Locate the cell with the specified text and output its (X, Y) center coordinate. 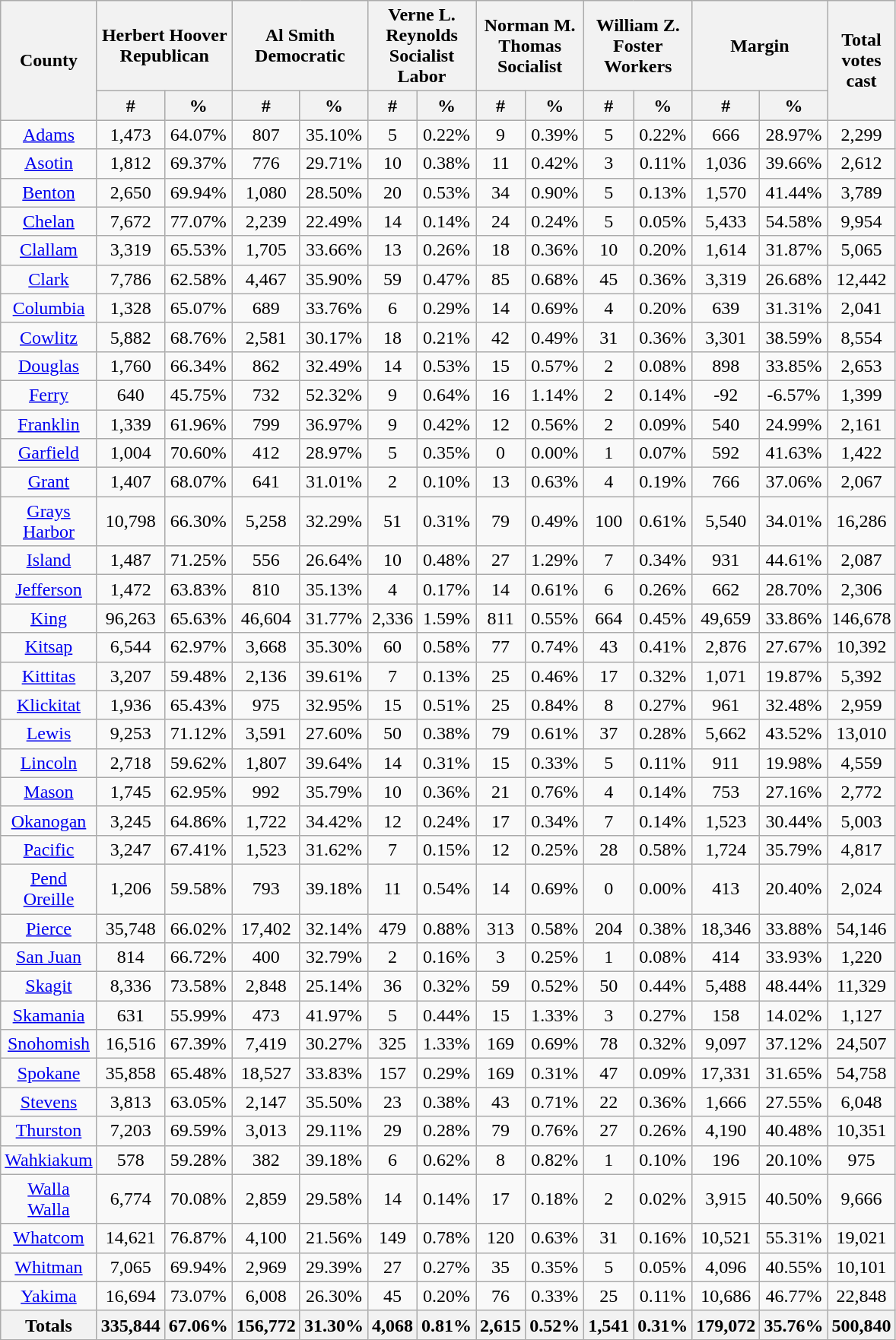
Benton (49, 192)
9,253 (131, 734)
2,161 (861, 424)
7,419 (266, 1044)
69.37% (198, 164)
65.53% (198, 250)
54,758 (861, 1073)
Al SmithDemocratic (300, 46)
33.85% (794, 366)
65.63% (198, 618)
0.81% (447, 1325)
Skamania (49, 1015)
1,745 (131, 792)
0.74% (555, 647)
60 (392, 647)
Pacific (49, 849)
2,136 (266, 676)
27.16% (794, 792)
76.87% (198, 1238)
16,516 (131, 1044)
33.86% (794, 618)
29.58% (333, 1199)
Jefferson (49, 589)
47 (608, 1073)
7,065 (131, 1267)
4,190 (726, 1131)
1,936 (131, 705)
22.49% (333, 221)
0.68% (555, 279)
0.19% (663, 482)
862 (266, 366)
5,433 (726, 221)
Cowlitz (49, 337)
1,422 (861, 453)
27.55% (794, 1102)
Clallam (49, 250)
5,003 (861, 821)
Pend Oreille (49, 888)
0.62% (447, 1160)
31.65% (794, 1073)
42 (500, 337)
35.50% (333, 1102)
3,591 (266, 734)
2,024 (861, 888)
64.07% (198, 135)
35,748 (131, 929)
Stevens (49, 1102)
96,263 (131, 618)
77.07% (198, 221)
335,844 (131, 1325)
0.15% (447, 849)
0.18% (555, 1199)
Klickitat (49, 705)
1,004 (131, 453)
Verne L. ReynoldsSocialist Labor (421, 46)
1,407 (131, 482)
4,817 (861, 849)
2,859 (266, 1199)
40.55% (794, 1267)
2,848 (266, 986)
66.72% (198, 957)
156,772 (266, 1325)
1,206 (131, 888)
2,959 (861, 705)
49,659 (726, 618)
69.59% (198, 1131)
413 (726, 888)
55.99% (198, 1015)
33.76% (333, 308)
1,127 (861, 1015)
21.56% (333, 1238)
65.43% (198, 705)
70.60% (198, 453)
43.52% (794, 734)
10,392 (861, 647)
500,840 (861, 1325)
31.31% (794, 308)
32.49% (333, 366)
37 (608, 734)
16,286 (861, 522)
11,329 (861, 986)
931 (726, 560)
1,473 (131, 135)
34 (500, 192)
29.39% (333, 1267)
0.46% (555, 676)
1,807 (266, 763)
55.31% (794, 1238)
10,521 (726, 1238)
17,331 (726, 1073)
0.39% (555, 135)
325 (392, 1044)
41.63% (794, 453)
73.07% (198, 1296)
382 (266, 1160)
22 (608, 1102)
631 (131, 1015)
0.47% (447, 279)
23 (392, 1102)
100 (608, 522)
639 (726, 308)
46.77% (794, 1296)
28.50% (333, 192)
0.57% (555, 366)
1,541 (608, 1325)
14,621 (131, 1238)
1,666 (726, 1102)
479 (392, 929)
473 (266, 1015)
0.82% (555, 1160)
35.13% (333, 589)
9,097 (726, 1044)
3,789 (861, 192)
63.83% (198, 589)
36.97% (333, 424)
1,724 (726, 849)
19.98% (794, 763)
10,351 (861, 1131)
776 (266, 164)
689 (266, 308)
29 (392, 1131)
Lewis (49, 734)
16 (500, 395)
66.34% (198, 366)
0.56% (555, 424)
28.70% (794, 589)
59.62% (198, 763)
0.51% (447, 705)
32.48% (794, 705)
34.01% (794, 522)
7,203 (131, 1131)
33.93% (794, 957)
807 (266, 135)
Yakima (49, 1296)
78 (608, 1044)
2,087 (861, 560)
179,072 (726, 1325)
45.75% (198, 395)
19.87% (794, 676)
66.02% (198, 929)
Margin (760, 46)
1,570 (726, 192)
1,812 (131, 164)
0.78% (447, 1238)
1,614 (726, 250)
1,487 (131, 560)
20.10% (794, 1160)
San Juan (49, 957)
65.48% (198, 1073)
Franklin (49, 424)
Mason (49, 792)
6,774 (131, 1199)
16,694 (131, 1296)
27.67% (794, 647)
Adams (49, 135)
556 (266, 560)
71.12% (198, 734)
37.06% (794, 482)
67.39% (198, 1044)
0.41% (663, 647)
0.54% (447, 888)
0.90% (555, 192)
29.11% (333, 1131)
1,328 (131, 308)
2,299 (861, 135)
961 (726, 705)
66.30% (198, 522)
85 (500, 279)
31.01% (333, 482)
3,301 (726, 337)
3,813 (131, 1102)
7,672 (131, 221)
Columbia (49, 308)
640 (131, 395)
35 (500, 1267)
Asotin (49, 164)
48.44% (794, 986)
William Z. FosterWorkers (638, 46)
149 (392, 1238)
54,146 (861, 929)
4,559 (861, 763)
67.06% (198, 1325)
King (49, 618)
64.86% (198, 821)
4,068 (392, 1325)
38.59% (794, 337)
Thurston (49, 1131)
0.21% (447, 337)
Snohomish (49, 1044)
766 (726, 482)
1,220 (861, 957)
24 (500, 221)
4,467 (266, 279)
12,442 (861, 279)
Grays Harbor (49, 522)
31.87% (794, 250)
20.40% (794, 888)
Totals (49, 1325)
44.61% (794, 560)
36 (392, 986)
10,798 (131, 522)
9,666 (861, 1199)
32.79% (333, 957)
28 (608, 849)
30.17% (333, 337)
Total votes cast (861, 61)
18,527 (266, 1073)
31.30% (333, 1325)
30.44% (794, 821)
33.88% (794, 929)
2,336 (392, 618)
14.02% (794, 1015)
10,686 (726, 1296)
Douglas (49, 366)
412 (266, 453)
39.64% (333, 763)
20 (392, 192)
2,306 (861, 589)
0.88% (447, 929)
34.42% (333, 821)
2,772 (861, 792)
1,705 (266, 250)
0.48% (447, 560)
-6.57% (794, 395)
2,041 (861, 308)
1,472 (131, 589)
204 (608, 929)
641 (266, 482)
3,247 (131, 849)
59.48% (198, 676)
0.55% (555, 618)
158 (726, 1015)
592 (726, 453)
666 (726, 135)
35.30% (333, 647)
196 (726, 1160)
18,346 (726, 929)
120 (500, 1238)
1,071 (726, 676)
33.83% (333, 1073)
40.50% (794, 1199)
414 (726, 957)
Ferry (49, 395)
32.29% (333, 522)
8,554 (861, 337)
-92 (726, 395)
39.66% (794, 164)
3,245 (131, 821)
68.07% (198, 482)
2,653 (861, 366)
5,488 (726, 986)
51 (392, 522)
77 (500, 647)
30.27% (333, 1044)
Garfield (49, 453)
70.08% (198, 1199)
68.76% (198, 337)
662 (726, 589)
400 (266, 957)
0.02% (663, 1199)
3,013 (266, 1131)
732 (266, 395)
52.32% (333, 395)
4,100 (266, 1238)
992 (266, 792)
799 (266, 424)
Skagit (49, 986)
0.45% (663, 618)
5,882 (131, 337)
31.62% (333, 849)
2,615 (500, 1325)
0.64% (447, 395)
35.76% (794, 1325)
793 (266, 888)
Spokane (49, 1073)
3,915 (726, 1199)
3,207 (131, 676)
35.90% (333, 279)
Walla Walla (49, 1199)
Whatcom (49, 1238)
811 (500, 618)
Whitman (49, 1267)
13,010 (861, 734)
753 (726, 792)
29.71% (333, 164)
17,402 (266, 929)
26.30% (333, 1296)
7,786 (131, 279)
2,718 (131, 763)
9,954 (861, 221)
814 (131, 957)
41.97% (333, 1015)
1.59% (447, 618)
540 (726, 424)
Grant (49, 482)
1,722 (266, 821)
62.58% (198, 279)
County (49, 61)
5,392 (861, 676)
73.58% (198, 986)
Chelan (49, 221)
37.12% (794, 1044)
5,258 (266, 522)
19,021 (861, 1238)
5,065 (861, 250)
1,399 (861, 395)
2,239 (266, 221)
146,678 (861, 618)
Norman M. ThomasSocialist (530, 46)
4,096 (726, 1267)
26.68% (794, 279)
54.58% (794, 221)
664 (608, 618)
2,969 (266, 1267)
59.58% (198, 888)
1,760 (131, 366)
Wahkiakum (49, 1160)
0.71% (555, 1102)
1,036 (726, 164)
46,604 (266, 618)
6,544 (131, 647)
1,080 (266, 192)
6,008 (266, 1296)
0.17% (447, 589)
31.77% (333, 618)
21 (500, 792)
2,876 (726, 647)
24.99% (794, 424)
32.95% (333, 705)
32.14% (333, 929)
27.60% (333, 734)
62.95% (198, 792)
911 (726, 763)
1,339 (131, 424)
22,848 (861, 1296)
8,336 (131, 986)
1.14% (555, 395)
Kittitas (49, 676)
Clark (49, 279)
Kitsap (49, 647)
61.96% (198, 424)
810 (266, 589)
59.28% (198, 1160)
67.41% (198, 849)
2,650 (131, 192)
Lincoln (49, 763)
2,612 (861, 164)
10,101 (861, 1267)
33.66% (333, 250)
35,858 (131, 1073)
2,147 (266, 1102)
313 (500, 929)
41.44% (794, 192)
2,581 (266, 337)
62.97% (198, 647)
5,540 (726, 522)
Island (49, 560)
0.07% (663, 453)
6,048 (861, 1102)
40.48% (794, 1131)
26.64% (333, 560)
Pierce (49, 929)
2,067 (861, 482)
71.25% (198, 560)
39.61% (333, 676)
578 (131, 1160)
76 (500, 1296)
157 (392, 1073)
Herbert HooverRepublican (164, 46)
63.05% (198, 1102)
5,662 (726, 734)
24,507 (861, 1044)
0.84% (555, 705)
Okanogan (49, 821)
898 (726, 366)
1.29% (555, 560)
3,668 (266, 647)
25.14% (333, 986)
65.07% (198, 308)
35.10% (333, 135)
